From the cell containing the given text, extract its center point as (x, y) coordinate. 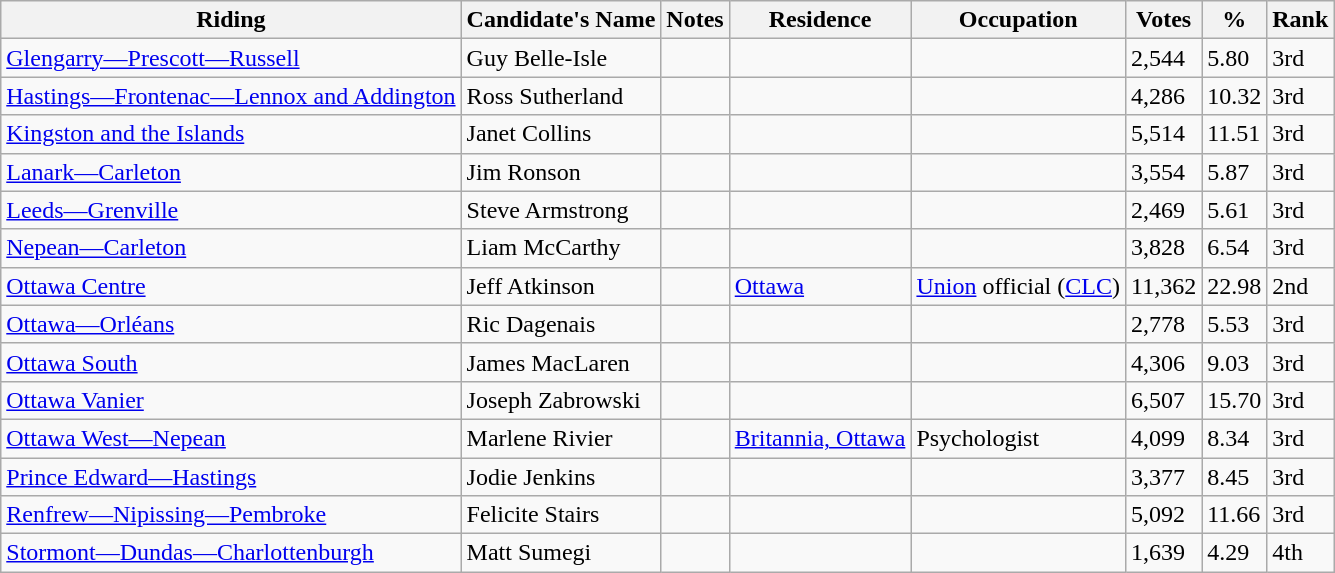
Ross Sutherland (561, 96)
Britannia, Ottawa (820, 438)
Votes (1163, 20)
4.29 (1234, 553)
Notes (695, 20)
3,377 (1163, 477)
5.61 (1234, 210)
5.53 (1234, 324)
Lanark—Carleton (231, 172)
4,099 (1163, 438)
Ottawa West—Nepean (231, 438)
Ric Dagenais (561, 324)
Ottawa—Orléans (231, 324)
Riding (231, 20)
% (1234, 20)
Stormont—Dundas—Charlottenburgh (231, 553)
Ottawa South (231, 362)
8.34 (1234, 438)
Jim Ronson (561, 172)
5.80 (1234, 58)
Rank (1300, 20)
Nepean—Carleton (231, 248)
11.51 (1234, 134)
4th (1300, 553)
11,362 (1163, 286)
Joseph Zabrowski (561, 400)
Residence (820, 20)
Guy Belle-Isle (561, 58)
Jeff Atkinson (561, 286)
2,778 (1163, 324)
Candidate's Name (561, 20)
Felicite Stairs (561, 515)
4,306 (1163, 362)
Kingston and the Islands (231, 134)
Union official (CLC) (1018, 286)
Renfrew—Nipissing—Pembroke (231, 515)
Occupation (1018, 20)
5.87 (1234, 172)
Matt Sumegi (561, 553)
11.66 (1234, 515)
15.70 (1234, 400)
Hastings—Frontenac—Lennox and Addington (231, 96)
1,639 (1163, 553)
2,544 (1163, 58)
6,507 (1163, 400)
Liam McCarthy (561, 248)
8.45 (1234, 477)
James MacLaren (561, 362)
Ottawa Centre (231, 286)
5,514 (1163, 134)
3,554 (1163, 172)
Steve Armstrong (561, 210)
Leeds—Grenville (231, 210)
4,286 (1163, 96)
Psychologist (1018, 438)
3,828 (1163, 248)
Glengarry—Prescott—Russell (231, 58)
22.98 (1234, 286)
Ottawa (820, 286)
Prince Edward—Hastings (231, 477)
5,092 (1163, 515)
9.03 (1234, 362)
2,469 (1163, 210)
Jodie Jenkins (561, 477)
Janet Collins (561, 134)
Marlene Rivier (561, 438)
10.32 (1234, 96)
6.54 (1234, 248)
Ottawa Vanier (231, 400)
2nd (1300, 286)
